Capture the cell that displays the provided text and extract its [X, Y] central coordinate. 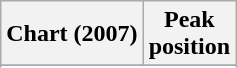
Peakposition [189, 34]
Chart (2007) [72, 34]
